From the cell containing the given text, extract its center point as [X, Y] coordinate. 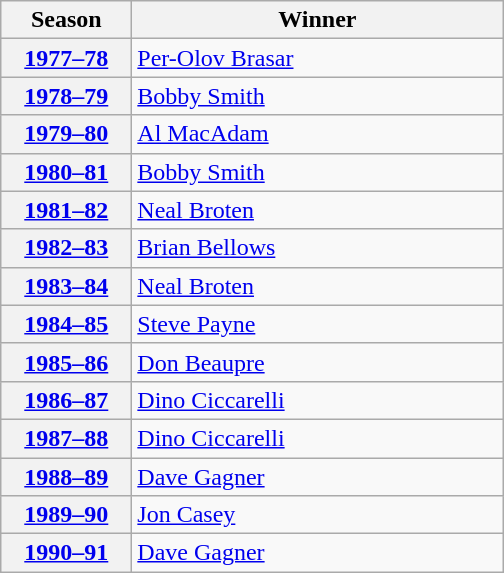
1981–82 [66, 210]
1977–78 [66, 58]
1980–81 [66, 172]
Steve Payne [318, 324]
Per-Olov Brasar [318, 58]
1989–90 [66, 515]
1978–79 [66, 96]
Brian Bellows [318, 248]
1983–84 [66, 286]
1979–80 [66, 134]
Al MacAdam [318, 134]
1985–86 [66, 362]
Winner [318, 20]
Season [66, 20]
Jon Casey [318, 515]
1984–85 [66, 324]
Don Beaupre [318, 362]
1982–83 [66, 248]
1990–91 [66, 553]
1987–88 [66, 438]
1986–87 [66, 400]
1988–89 [66, 477]
